Output the (x, y) coordinate of the center of the cell containing the given text.  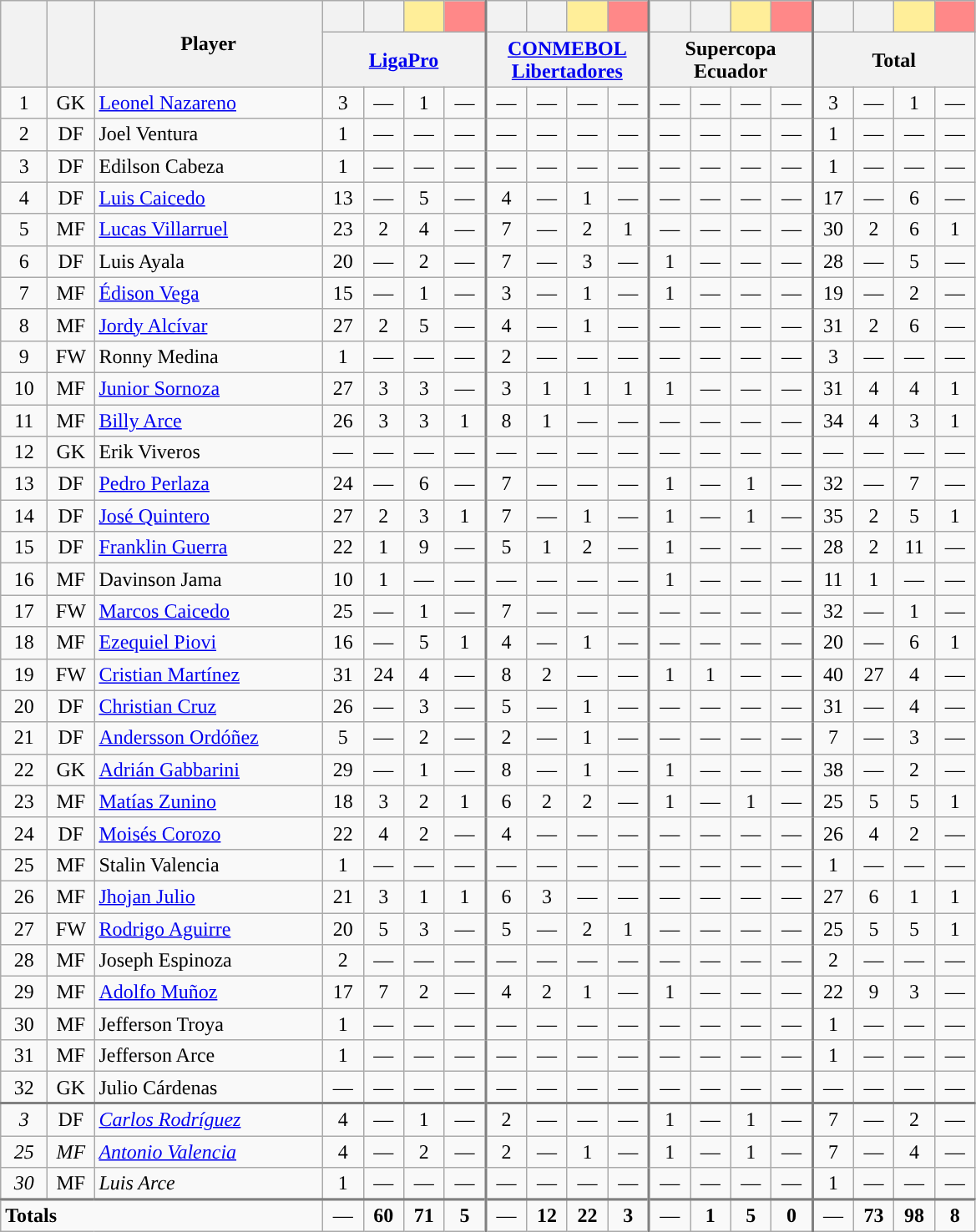
14 (24, 516)
Ezequiel Piovi (209, 643)
Billy Arce (209, 420)
Luis Ayala (209, 261)
Junior Sornoza (209, 388)
CONMEBOLLibertadores (567, 60)
98 (915, 1215)
Jefferson Arce (209, 1056)
Cristian Martínez (209, 674)
40 (833, 674)
LigaPro (404, 60)
Matías Zunino (209, 801)
Totals (162, 1215)
Christian Cruz (209, 706)
Luis Arce (209, 1184)
Joseph Espinoza (209, 961)
Player (209, 43)
38 (833, 770)
Pedro Perlaza (209, 484)
Rodrigo Aguirre (209, 929)
Jordy Alcívar (209, 325)
Erik Viveros (209, 452)
Supercopa Ecuador (731, 60)
34 (833, 420)
Jefferson Troya (209, 1024)
Marcos Caicedo (209, 611)
Jhojan Julio (209, 896)
Franklin Guerra (209, 548)
Adolfo Muñoz (209, 992)
Carlos Rodríguez (209, 1120)
Édison Vega (209, 293)
35 (833, 516)
0 (791, 1215)
Stalin Valencia (209, 865)
Ronny Medina (209, 356)
Adrián Gabbarini (209, 770)
José Quintero (209, 516)
60 (384, 1215)
Julio Cárdenas (209, 1088)
73 (873, 1215)
Moisés Corozo (209, 833)
Joel Ventura (209, 134)
Andersson Ordóñez (209, 738)
Lucas Villarruel (209, 230)
71 (424, 1215)
Leonel Nazareno (209, 103)
Luis Caicedo (209, 198)
Total (893, 60)
Davinson Jama (209, 579)
Edilson Cabeza (209, 166)
Antonio Valencia (209, 1152)
